Scan for the cell matching the given text and deliver its (X, Y) coordinate at center. 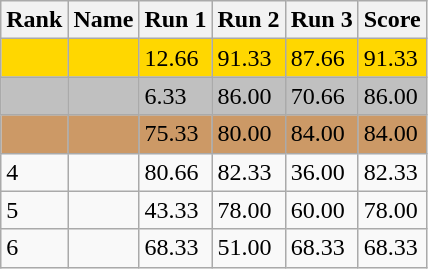
Rank (34, 20)
80.00 (248, 134)
6 (34, 248)
Run 1 (176, 20)
Name (104, 20)
43.33 (176, 210)
51.00 (248, 248)
Score (392, 20)
12.66 (176, 58)
87.66 (322, 58)
5 (34, 210)
60.00 (322, 210)
Run 2 (248, 20)
36.00 (322, 172)
4 (34, 172)
80.66 (176, 172)
70.66 (322, 96)
75.33 (176, 134)
6.33 (176, 96)
Run 3 (322, 20)
